Return the (x, y) coordinate for the center point of the cell that contains the specified text.  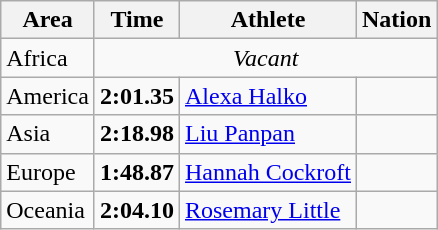
Vacant (265, 58)
2:04.10 (136, 210)
Alexa Halko (268, 96)
Liu Panpan (268, 134)
2:18.98 (136, 134)
Hannah Cockroft (268, 172)
America (48, 96)
Area (48, 20)
2:01.35 (136, 96)
Oceania (48, 210)
Asia (48, 134)
1:48.87 (136, 172)
Time (136, 20)
Europe (48, 172)
Africa (48, 58)
Rosemary Little (268, 210)
Athlete (268, 20)
Nation (397, 20)
